Extract the [x, y] coordinate from the center of the cell holding the provided text.  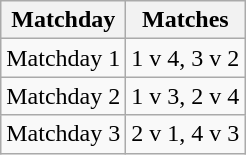
1 v 4, 3 v 2 [186, 58]
Matches [186, 20]
Matchday [64, 20]
2 v 1, 4 v 3 [186, 134]
Matchday 3 [64, 134]
Matchday 2 [64, 96]
1 v 3, 2 v 4 [186, 96]
Matchday 1 [64, 58]
